Locate the cell with the specified text and output its (X, Y) center coordinate. 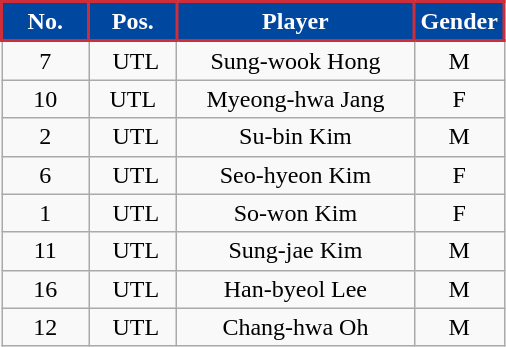
11 (46, 251)
Gender (459, 22)
Su-bin Kim (296, 137)
10 (46, 99)
Player (296, 22)
Pos. (133, 22)
12 (46, 327)
No. (46, 22)
Myeong-hwa Jang (296, 99)
6 (46, 175)
Seo-hyeon Kim (296, 175)
7 (46, 60)
16 (46, 289)
2 (46, 137)
Sung-wook Hong (296, 60)
So-won Kim (296, 213)
1 (46, 213)
Han-byeol Lee (296, 289)
Sung-jae Kim (296, 251)
Chang-hwa Oh (296, 327)
